Find where the given text appears and provide that cell's center as (X, Y) coordinate. 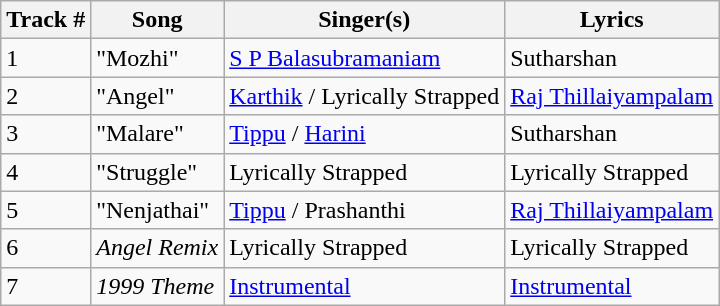
Angel Remix (158, 248)
2 (46, 96)
"Struggle" (158, 172)
Tippu / Harini (364, 134)
3 (46, 134)
6 (46, 248)
Tippu / Prashanthi (364, 210)
Song (158, 20)
1999 Theme (158, 286)
Singer(s) (364, 20)
4 (46, 172)
"Angel" (158, 96)
5 (46, 210)
Karthik / Lyrically Strapped (364, 96)
1 (46, 58)
"Mozhi" (158, 58)
Lyrics (612, 20)
7 (46, 286)
Track # (46, 20)
"Malare" (158, 134)
"Nenjathai" (158, 210)
S P Balasubramaniam (364, 58)
